Identify which cell holds the provided text, then report its (x, y) central coordinate. 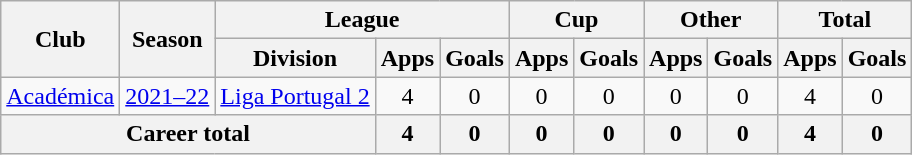
Académica (60, 96)
Season (168, 39)
League (362, 20)
Total (845, 20)
Cup (576, 20)
Division (295, 58)
2021–22 (168, 96)
Club (60, 39)
Other (711, 20)
Career total (188, 134)
Liga Portugal 2 (295, 96)
